Scan for the cell matching the given text and deliver its (x, y) coordinate at center. 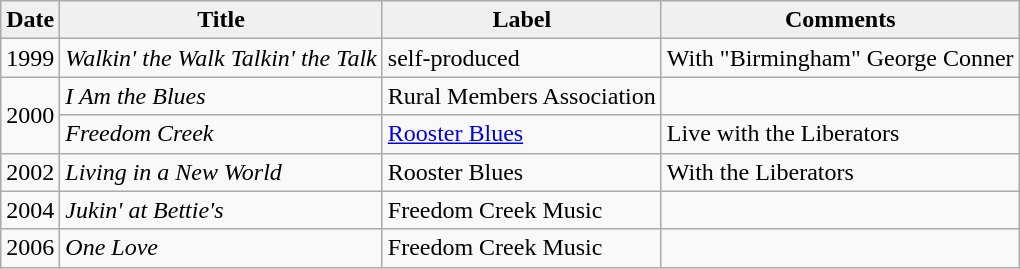
With the Liberators (840, 172)
Walkin' the Walk Talkin' the Talk (221, 58)
2002 (30, 172)
Live with the Liberators (840, 134)
self-produced (522, 58)
1999 (30, 58)
Jukin' at Bettie's (221, 210)
2004 (30, 210)
With "Birmingham" George Conner (840, 58)
2000 (30, 115)
Title (221, 20)
Freedom Creek (221, 134)
Rural Members Association (522, 96)
Comments (840, 20)
I Am the Blues (221, 96)
One Love (221, 248)
Label (522, 20)
Date (30, 20)
2006 (30, 248)
Living in a New World (221, 172)
